From the cell containing the given text, extract its center point as [X, Y] coordinate. 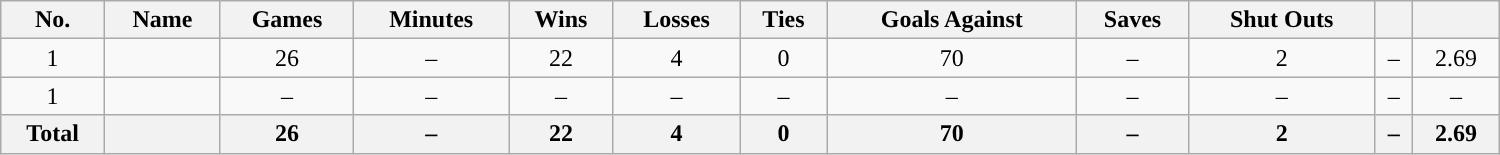
Saves [1133, 20]
Minutes [432, 20]
Shut Outs [1282, 20]
No. [53, 20]
Ties [784, 20]
Name [162, 20]
Wins [561, 20]
Goals Against [952, 20]
Total [53, 134]
Games [286, 20]
Losses [676, 20]
